Return (X, Y) of the center of cell containing provided text 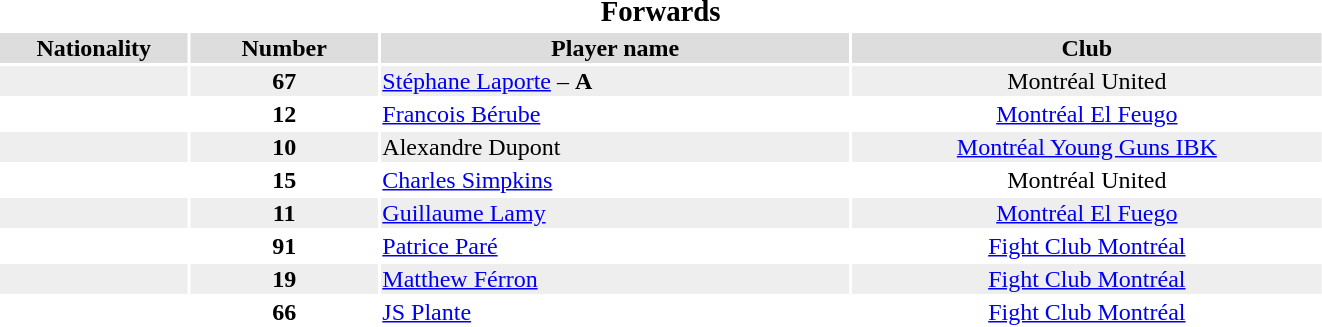
Guillaume Lamy (616, 213)
Alexandre Dupont (616, 147)
Patrice Paré (616, 246)
15 (284, 180)
11 (284, 213)
Montréal Young Guns IBK (1086, 147)
Montréal El Fuego (1086, 213)
12 (284, 114)
Francois Bérube (616, 114)
91 (284, 246)
Number (284, 48)
10 (284, 147)
Matthew Férron (616, 279)
67 (284, 81)
Nationality (94, 48)
JS Plante (616, 312)
Charles Simpkins (616, 180)
Club (1086, 48)
19 (284, 279)
Player name (616, 48)
66 (284, 312)
Montréal El Feugo (1086, 114)
Stéphane Laporte – A (616, 81)
